Extract the (x, y) coordinate from the center of the cell holding the provided text.  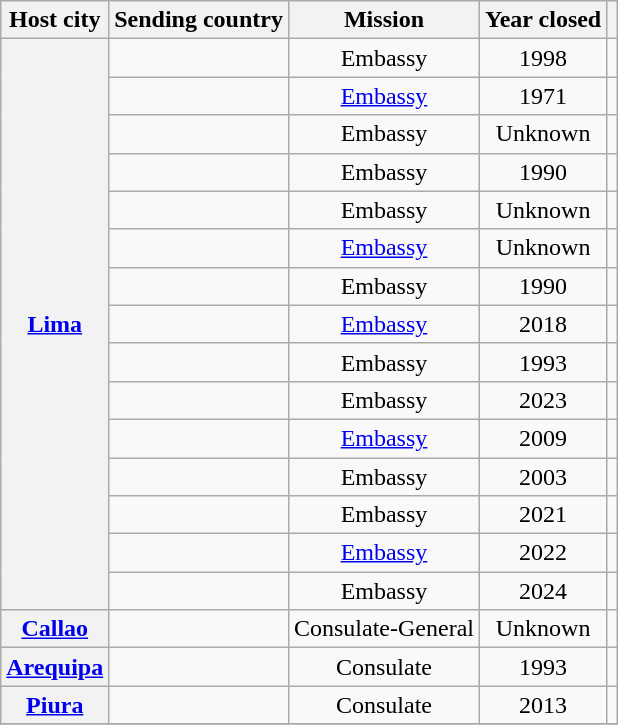
Callao (55, 629)
Arequipa (55, 667)
2018 (542, 324)
2024 (542, 591)
2023 (542, 400)
Mission (384, 20)
Year closed (542, 20)
1971 (542, 96)
Piura (55, 705)
2003 (542, 477)
Lima (55, 324)
Host city (55, 20)
2022 (542, 553)
Sending country (199, 20)
2013 (542, 705)
2009 (542, 438)
2021 (542, 515)
1998 (542, 58)
Consulate-General (384, 629)
